Pinpoint the cell where the given text exists, returning its [x, y] midpoint coordinate. 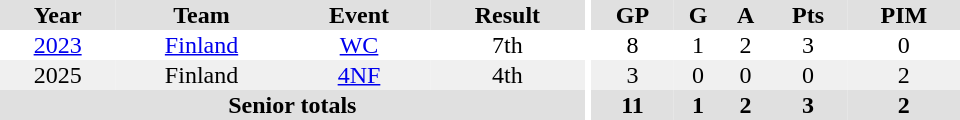
Year [58, 15]
Team [202, 15]
2023 [58, 45]
Result [507, 15]
A [746, 15]
11 [632, 105]
4NF [359, 75]
Event [359, 15]
GP [632, 15]
4th [507, 75]
Senior totals [292, 105]
Pts [808, 15]
G [698, 15]
7th [507, 45]
PIM [904, 15]
8 [632, 45]
2025 [58, 75]
WC [359, 45]
